Determine the (x, y) coordinate at the center of the cell enclosing the given text.  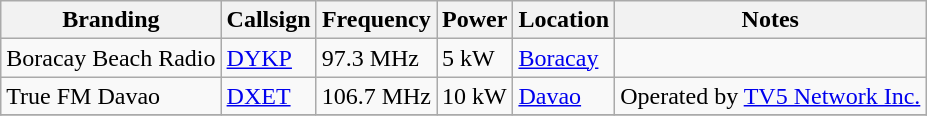
Boracay (564, 58)
DYKP (268, 58)
Branding (111, 20)
Operated by TV5 Network Inc. (770, 96)
Boracay Beach Radio (111, 58)
Davao (564, 96)
True FM Davao (111, 96)
106.7 MHz (376, 96)
10 kW (475, 96)
Location (564, 20)
Callsign (268, 20)
Power (475, 20)
97.3 MHz (376, 58)
DXET (268, 96)
Notes (770, 20)
Frequency (376, 20)
5 kW (475, 58)
